Provide the (X, Y) coordinate of the cell's center where the given text is located.  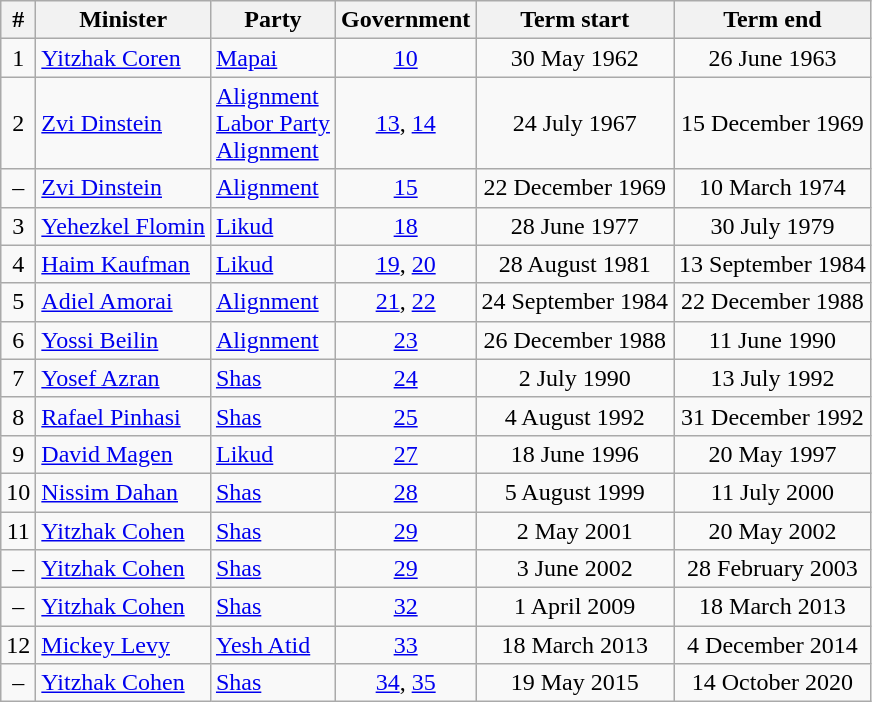
3 June 2002 (575, 569)
11 July 2000 (773, 492)
30 July 1979 (773, 226)
4 (18, 264)
3 (18, 226)
4 December 2014 (773, 645)
28 June 1977 (575, 226)
Haim Kaufman (124, 264)
30 May 1962 (575, 58)
18 June 1996 (575, 454)
Nissim Dahan (124, 492)
21, 22 (405, 302)
10 March 1974 (773, 188)
Government (405, 20)
AlignmentLabor PartyAlignment (272, 123)
Mapai (272, 58)
1 (18, 58)
Yitzhak Coren (124, 58)
28 August 1981 (575, 264)
28 February 2003 (773, 569)
Minister (124, 20)
33 (405, 645)
Party (272, 20)
24 July 1967 (575, 123)
1 April 2009 (575, 607)
8 (18, 416)
11 June 1990 (773, 340)
Term end (773, 20)
14 October 2020 (773, 683)
27 (405, 454)
Yossi Beilin (124, 340)
13 July 1992 (773, 378)
20 May 2002 (773, 531)
15 (405, 188)
19, 20 (405, 264)
24 September 1984 (575, 302)
24 (405, 378)
David Magen (124, 454)
25 (405, 416)
7 (18, 378)
6 (18, 340)
Rafael Pinhasi (124, 416)
13 September 1984 (773, 264)
Term start (575, 20)
19 May 2015 (575, 683)
13, 14 (405, 123)
2 May 2001 (575, 531)
18 (405, 226)
26 December 1988 (575, 340)
5 (18, 302)
31 December 1992 (773, 416)
20 May 1997 (773, 454)
26 June 1963 (773, 58)
Yosef Azran (124, 378)
4 August 1992 (575, 416)
28 (405, 492)
Yesh Atid (272, 645)
23 (405, 340)
2 July 1990 (575, 378)
34, 35 (405, 683)
2 (18, 123)
Yehezkel Flomin (124, 226)
Mickey Levy (124, 645)
# (18, 20)
Adiel Amorai (124, 302)
22 December 1969 (575, 188)
22 December 1988 (773, 302)
12 (18, 645)
32 (405, 607)
5 August 1999 (575, 492)
11 (18, 531)
15 December 1969 (773, 123)
9 (18, 454)
